Pinpoint the cell where the given text exists, returning its (X, Y) midpoint coordinate. 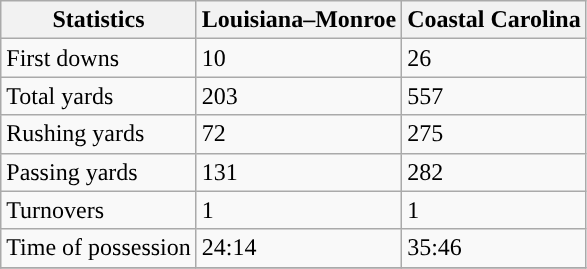
Turnovers (99, 210)
Statistics (99, 20)
10 (298, 58)
Rushing yards (99, 134)
Coastal Carolina (494, 20)
35:46 (494, 248)
Total yards (99, 96)
203 (298, 96)
557 (494, 96)
72 (298, 134)
Louisiana–Monroe (298, 20)
131 (298, 172)
275 (494, 134)
26 (494, 58)
First downs (99, 58)
282 (494, 172)
Time of possession (99, 248)
Passing yards (99, 172)
24:14 (298, 248)
